Search for the cell housing the specified text and yield its [X, Y] center coordinate. 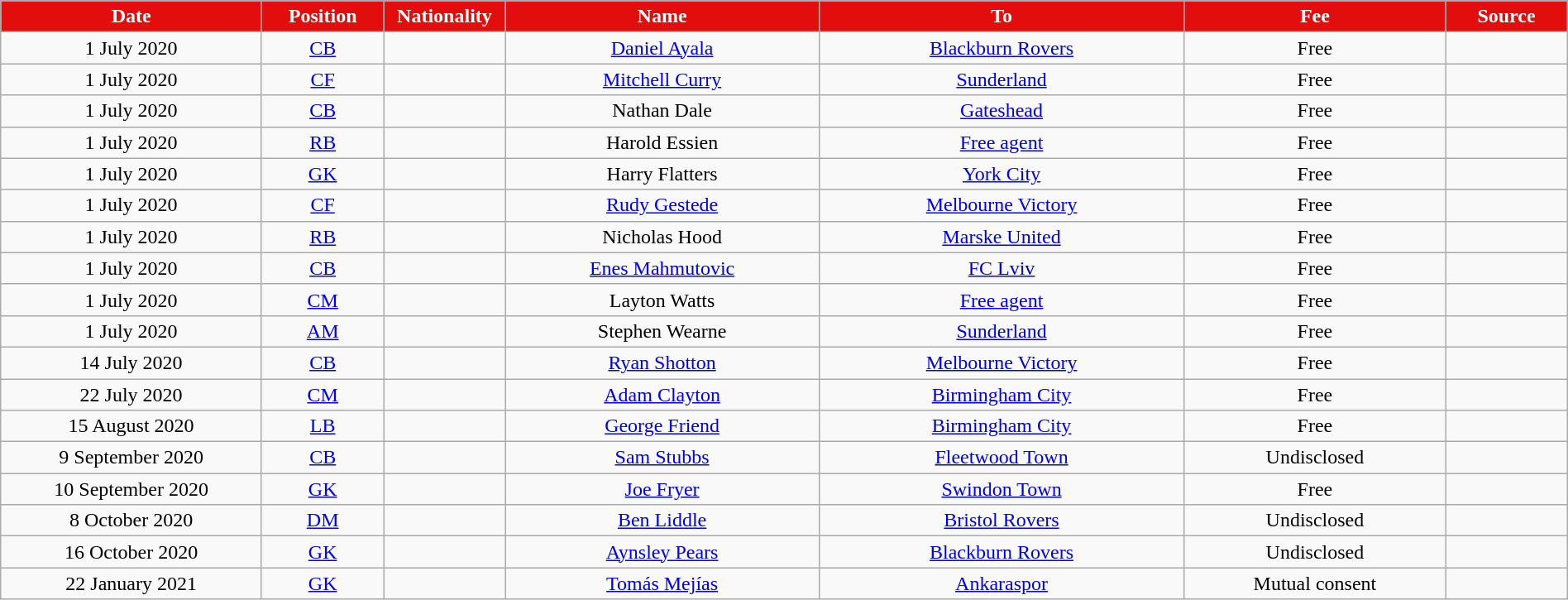
Sam Stubbs [662, 458]
Fleetwood Town [1002, 458]
Aynsley Pears [662, 552]
LB [323, 426]
Joe Fryer [662, 489]
DM [323, 521]
15 August 2020 [131, 426]
Source [1507, 17]
Adam Clayton [662, 395]
16 October 2020 [131, 552]
Ben Liddle [662, 521]
Rudy Gestede [662, 205]
Mitchell Curry [662, 79]
Date [131, 17]
Nathan Dale [662, 111]
9 September 2020 [131, 458]
8 October 2020 [131, 521]
22 January 2021 [131, 583]
AM [323, 331]
Gateshead [1002, 111]
Swindon Town [1002, 489]
Harold Essien [662, 142]
Enes Mahmutovic [662, 268]
Marske United [1002, 237]
10 September 2020 [131, 489]
Layton Watts [662, 300]
Mutual consent [1315, 583]
Nationality [445, 17]
Harry Flatters [662, 174]
Nicholas Hood [662, 237]
Position [323, 17]
22 July 2020 [131, 395]
Ryan Shotton [662, 362]
FC Lviv [1002, 268]
George Friend [662, 426]
Bristol Rovers [1002, 521]
Ankaraspor [1002, 583]
To [1002, 17]
14 July 2020 [131, 362]
Fee [1315, 17]
Daniel Ayala [662, 48]
Name [662, 17]
Stephen Wearne [662, 331]
Tomás Mejías [662, 583]
York City [1002, 174]
